From the cell containing the given text, extract its center point as (X, Y) coordinate. 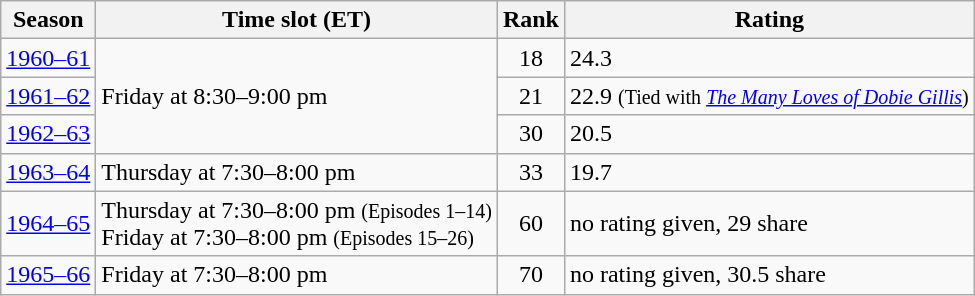
18 (530, 58)
Rank (530, 20)
Thursday at 7:30–8:00 pm (Episodes 1–14)Friday at 7:30–8:00 pm (Episodes 15–26) (297, 224)
1965–66 (48, 275)
Season (48, 20)
no rating given, 30.5 share (769, 275)
20.5 (769, 134)
no rating given, 29 share (769, 224)
1964–65 (48, 224)
30 (530, 134)
Thursday at 7:30–8:00 pm (297, 172)
22.9 (Tied with The Many Loves of Dobie Gillis) (769, 96)
Friday at 7:30–8:00 pm (297, 275)
60 (530, 224)
21 (530, 96)
19.7 (769, 172)
70 (530, 275)
1962–63 (48, 134)
Friday at 8:30–9:00 pm (297, 96)
Time slot (ET) (297, 20)
Rating (769, 20)
33 (530, 172)
1960–61 (48, 58)
1961–62 (48, 96)
1963–64 (48, 172)
24.3 (769, 58)
